Extract the [X, Y] coordinate from the center of the cell holding the provided text.  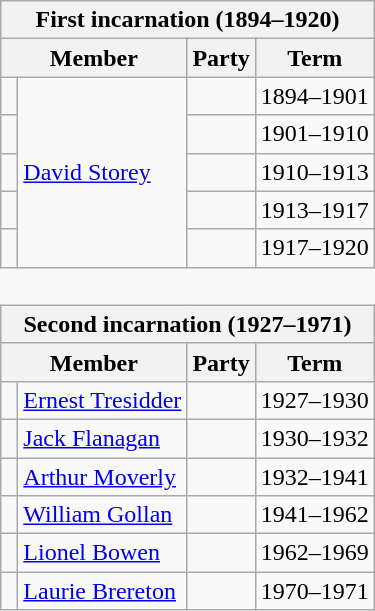
First incarnation (1894–1920) [188, 20]
1910–1913 [314, 172]
Arthur Moverly [102, 477]
David Storey [102, 172]
1930–1932 [314, 438]
1901–1910 [314, 134]
Lionel Bowen [102, 553]
1962–1969 [314, 553]
Laurie Brereton [102, 591]
1941–1962 [314, 515]
Ernest Tresidder [102, 400]
1927–1930 [314, 400]
Second incarnation (1927–1971) [188, 324]
Jack Flanagan [102, 438]
1932–1941 [314, 477]
1894–1901 [314, 96]
1913–1917 [314, 210]
William Gollan [102, 515]
1917–1920 [314, 248]
1970–1971 [314, 591]
